Locate the cell with the specified text and output its (X, Y) center coordinate. 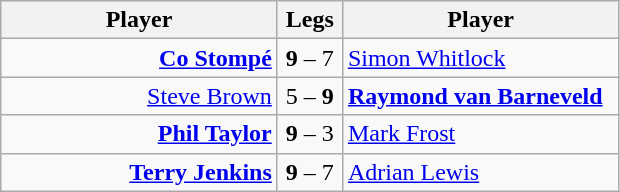
Mark Frost (480, 134)
Raymond van Barneveld (480, 96)
Legs (310, 20)
Phil Taylor (140, 134)
Adrian Lewis (480, 172)
9 – 3 (310, 134)
5 – 9 (310, 96)
Co Stompé (140, 58)
Terry Jenkins (140, 172)
Simon Whitlock (480, 58)
Steve Brown (140, 96)
